Determine the (x, y) coordinate at the center of the cell enclosing the given text.  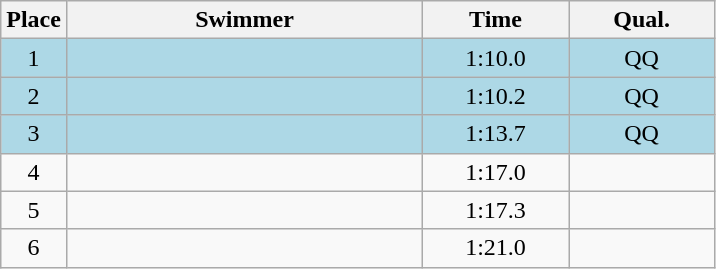
1:17.3 (496, 210)
1:10.2 (496, 96)
2 (34, 96)
Qual. (642, 20)
1 (34, 58)
1:13.7 (496, 134)
3 (34, 134)
1:21.0 (496, 248)
1:10.0 (496, 58)
4 (34, 172)
Swimmer (244, 20)
Place (34, 20)
1:17.0 (496, 172)
Time (496, 20)
5 (34, 210)
6 (34, 248)
